Identify which cell holds the provided text, then report its [X, Y] central coordinate. 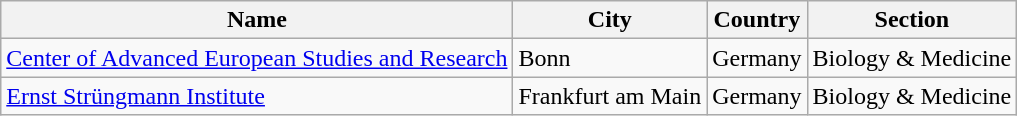
City [610, 20]
Name [257, 20]
Ernst Strüngmann Institute [257, 96]
Country [757, 20]
Section [912, 20]
Bonn [610, 58]
Center of Advanced European Studies and Research [257, 58]
Frankfurt am Main [610, 96]
